Scan for the cell matching the given text and deliver its [X, Y] coordinate at center. 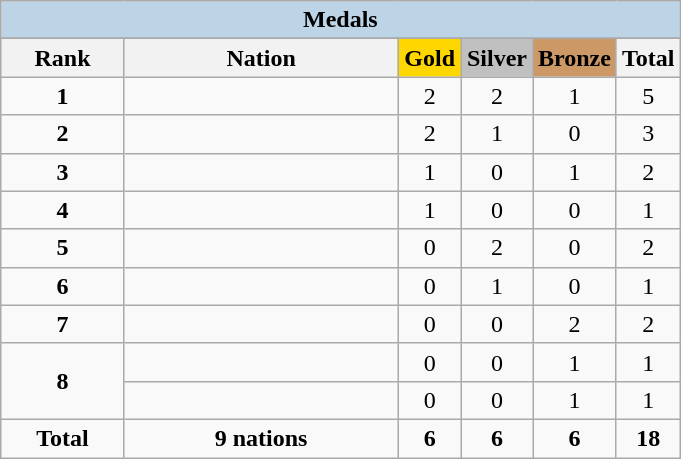
Medals [340, 20]
Gold [430, 58]
18 [648, 438]
Silver [496, 58]
Rank [63, 58]
7 [63, 324]
Nation [261, 58]
Bronze [574, 58]
4 [63, 210]
9 nations [261, 438]
8 [63, 381]
